Capture the cell that displays the provided text and extract its (X, Y) central coordinate. 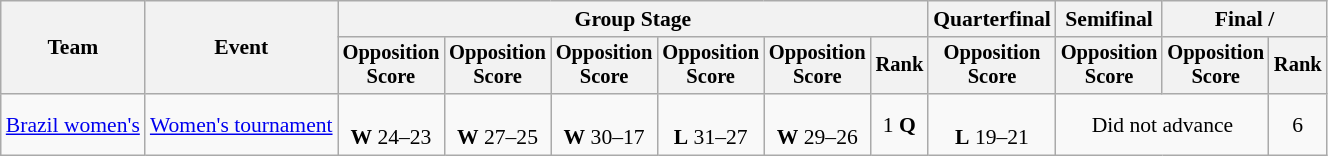
Event (242, 48)
Brazil women's (73, 124)
L 19–21 (992, 124)
Final / (1244, 19)
Did not advance (1162, 124)
W 29–26 (818, 124)
Quarterfinal (992, 19)
W 27–25 (498, 124)
Team (73, 48)
W 30–17 (604, 124)
W 24–23 (392, 124)
Group Stage (634, 19)
6 (1298, 124)
Women's tournament (242, 124)
Semifinal (1110, 19)
L 31–27 (710, 124)
1 Q (900, 124)
